Output the (x, y) coordinate of the center of the cell containing the given text.  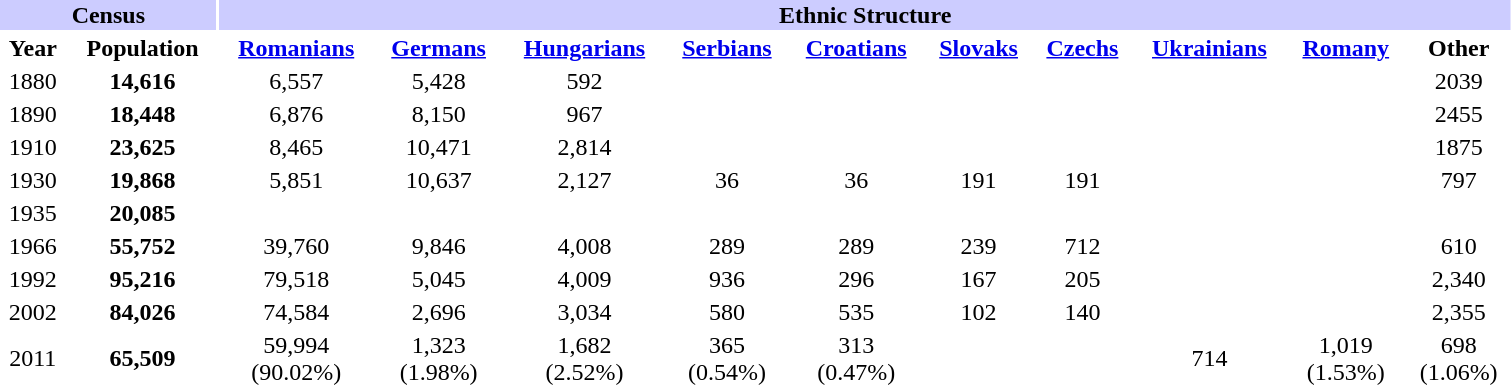
5,045 (439, 279)
10,637 (439, 180)
2455 (1458, 114)
5,851 (296, 180)
1880 (33, 81)
95,216 (143, 279)
580 (728, 312)
Germans (439, 48)
14,616 (143, 81)
Other (1458, 48)
84,026 (143, 312)
2,696 (439, 312)
Romany (1346, 48)
Hungarians (584, 48)
23,625 (143, 147)
205 (1082, 279)
55,752 (143, 246)
2039 (1458, 81)
936 (728, 279)
797 (1458, 180)
967 (584, 114)
2,355 (1458, 312)
Ethnic Structure (866, 15)
8,150 (439, 114)
1875 (1458, 147)
18,448 (143, 114)
2002 (33, 312)
610 (1458, 246)
1966 (33, 246)
296 (856, 279)
4,009 (584, 279)
6,557 (296, 81)
74,584 (296, 312)
19,868 (143, 180)
2,127 (584, 180)
Ukrainians (1210, 48)
239 (978, 246)
Serbians (728, 48)
535 (856, 312)
1935 (33, 213)
Czechs (1082, 48)
102 (978, 312)
4,008 (584, 246)
79,518 (296, 279)
Romanians (296, 48)
167 (978, 279)
Census (108, 15)
2,340 (1458, 279)
1992 (33, 279)
2,814 (584, 147)
Croatians (856, 48)
Slovaks (978, 48)
592 (584, 81)
9,846 (439, 246)
Year (33, 48)
39,760 (296, 246)
140 (1082, 312)
3,034 (584, 312)
Population (143, 48)
6,876 (296, 114)
5,428 (439, 81)
20,085 (143, 213)
1890 (33, 114)
712 (1082, 246)
8,465 (296, 147)
1910 (33, 147)
1930 (33, 180)
10,471 (439, 147)
